Search for the cell housing the specified text and yield its (X, Y) center coordinate. 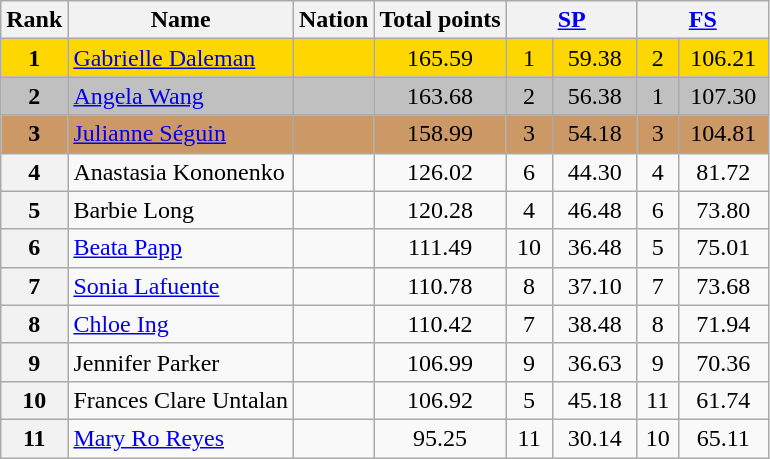
158.99 (440, 134)
111.49 (440, 248)
Jennifer Parker (181, 362)
106.99 (440, 362)
61.74 (723, 400)
Barbie Long (181, 210)
Rank (34, 20)
45.18 (594, 400)
Gabrielle Daleman (181, 58)
36.63 (594, 362)
56.38 (594, 96)
65.11 (723, 438)
36.48 (594, 248)
Anastasia Kononenko (181, 172)
73.68 (723, 286)
38.48 (594, 324)
163.68 (440, 96)
106.21 (723, 58)
Total points (440, 20)
104.81 (723, 134)
Angela Wang (181, 96)
37.10 (594, 286)
Frances Clare Untalan (181, 400)
120.28 (440, 210)
46.48 (594, 210)
126.02 (440, 172)
Name (181, 20)
107.30 (723, 96)
Beata Papp (181, 248)
70.36 (723, 362)
95.25 (440, 438)
165.59 (440, 58)
Julianne Séguin (181, 134)
FS (702, 20)
110.78 (440, 286)
75.01 (723, 248)
Sonia Lafuente (181, 286)
44.30 (594, 172)
54.18 (594, 134)
106.92 (440, 400)
Mary Ro Reyes (181, 438)
71.94 (723, 324)
73.80 (723, 210)
30.14 (594, 438)
59.38 (594, 58)
SP (572, 20)
Chloe Ing (181, 324)
81.72 (723, 172)
110.42 (440, 324)
Nation (334, 20)
